Scan for the cell matching the given text and deliver its [X, Y] coordinate at center. 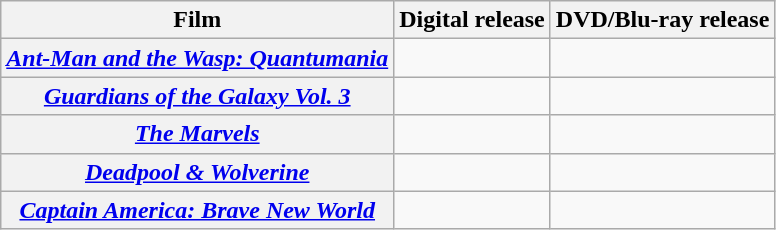
Ant-Man and the Wasp: Quantumania [198, 58]
Deadpool & Wolverine [198, 172]
DVD/Blu-ray release [662, 20]
Digital release [472, 20]
Captain America: Brave New World [198, 210]
Film [198, 20]
The Marvels [198, 134]
Guardians of the Galaxy Vol. 3 [198, 96]
